Find where the given text appears and provide that cell's center as (X, Y) coordinate. 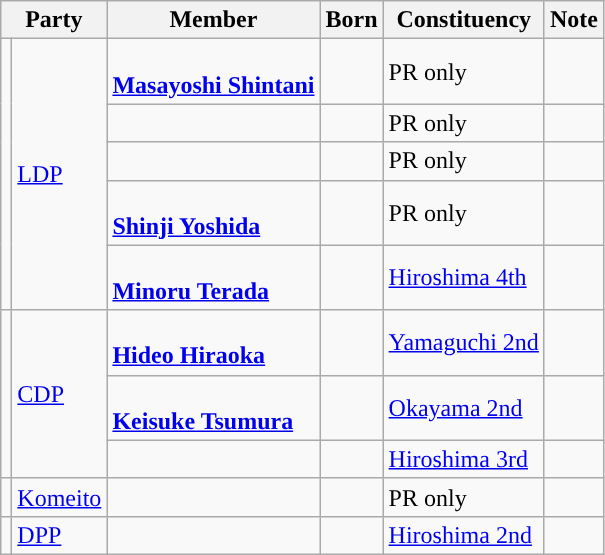
Constituency (464, 20)
Hiroshima 3rd (464, 459)
Hiroshima 4th (464, 278)
Born (352, 20)
Member (214, 20)
Note (574, 20)
CDP (60, 394)
Shinji Yoshida (214, 212)
Keisuke Tsumura (214, 408)
Minoru Terada (214, 278)
Party (54, 20)
Yamaguchi 2nd (464, 342)
Komeito (60, 497)
Hideo Hiraoka (214, 342)
Hiroshima 2nd (464, 535)
Masayoshi Shintani (214, 72)
DPP (60, 535)
LDP (60, 174)
Okayama 2nd (464, 408)
